Determine the (x, y) coordinate at the center of the cell enclosing the given text.  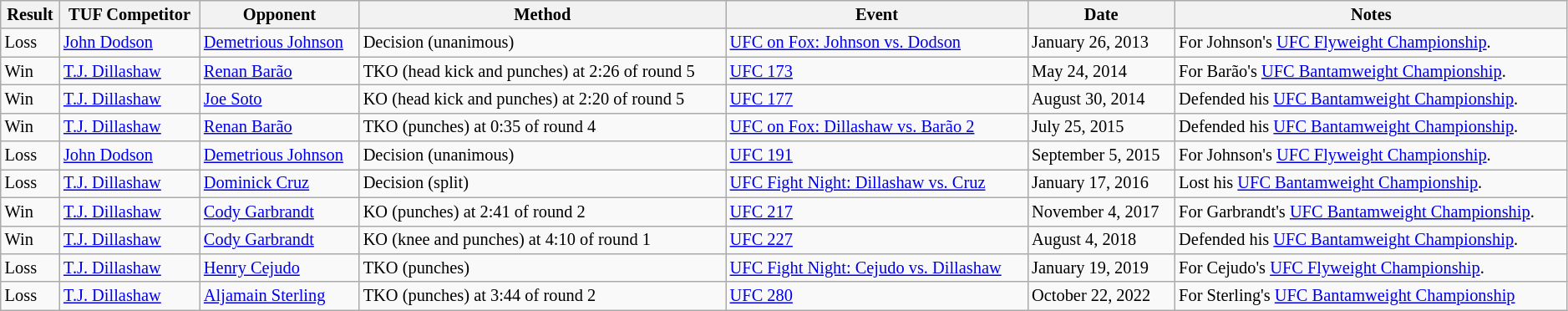
August 30, 2014 (1101, 99)
October 22, 2022 (1101, 296)
July 25, 2015 (1101, 127)
UFC Fight Night: Dillashaw vs. Cruz (877, 183)
UFC on Fox: Johnson vs. Dodson (877, 43)
Joe Soto (279, 99)
Notes (1371, 14)
KO (punches) at 2:41 of round 2 (543, 212)
UFC 227 (877, 240)
Result (30, 14)
TUF Competitor (129, 14)
KO (knee and punches) at 4:10 of round 1 (543, 240)
UFC 217 (877, 212)
Lost his UFC Bantamweight Championship. (1371, 183)
UFC 280 (877, 296)
TKO (punches) at 0:35 of round 4 (543, 127)
Dominick Cruz (279, 183)
Event (877, 14)
Method (543, 14)
Date (1101, 14)
TKO (punches) (543, 268)
For Sterling's UFC Bantamweight Championship (1371, 296)
September 5, 2015 (1101, 155)
January 26, 2013 (1101, 43)
Henry Cejudo (279, 268)
UFC Fight Night: Cejudo vs. Dillashaw (877, 268)
For Garbrandt's UFC Bantamweight Championship. (1371, 212)
For Cejudo's UFC Flyweight Championship. (1371, 268)
UFC on Fox: Dillashaw vs. Barão 2 (877, 127)
UFC 177 (877, 99)
Aljamain Sterling (279, 296)
January 17, 2016 (1101, 183)
TKO (head kick and punches) at 2:26 of round 5 (543, 71)
UFC 191 (877, 155)
November 4, 2017 (1101, 212)
TKO (punches) at 3:44 of round 2 (543, 296)
May 24, 2014 (1101, 71)
January 19, 2019 (1101, 268)
August 4, 2018 (1101, 240)
For Barão's UFC Bantamweight Championship. (1371, 71)
UFC 173 (877, 71)
KO (head kick and punches) at 2:20 of round 5 (543, 99)
Opponent (279, 14)
Decision (split) (543, 183)
